Pinpoint the cell where the given text exists, returning its [X, Y] midpoint coordinate. 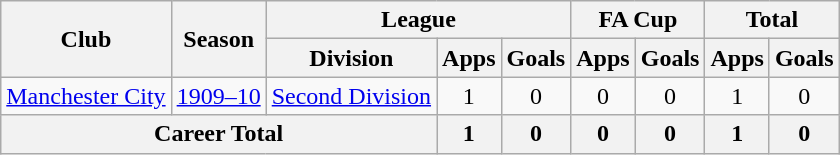
Career Total [219, 134]
Club [86, 39]
1909–10 [218, 96]
Total [772, 20]
Season [218, 39]
League [418, 20]
FA Cup [638, 20]
Manchester City [86, 96]
Division [351, 58]
Second Division [351, 96]
